Output the (x, y) coordinate of the center of the cell containing the given text.  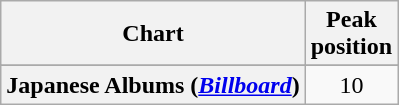
Japanese Albums (Billboard) (153, 85)
10 (351, 85)
Peakposition (351, 34)
Chart (153, 34)
